Pinpoint the cell where the given text exists, returning its [x, y] midpoint coordinate. 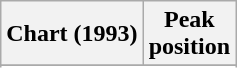
Peakposition [189, 34]
Chart (1993) [72, 34]
